Scan for the cell matching the given text and deliver its [x, y] coordinate at center. 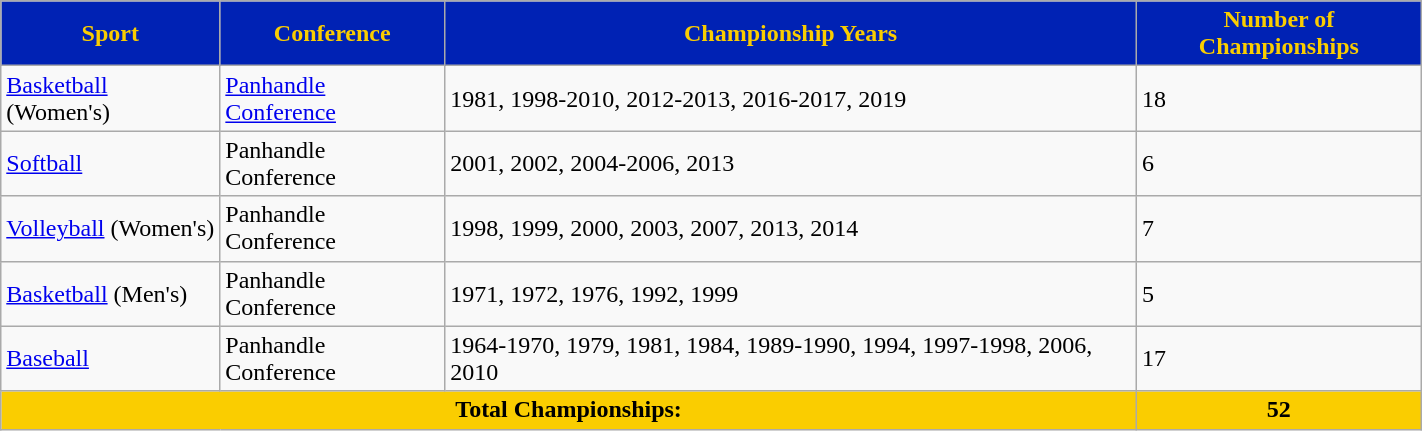
Basketball (Women's) [110, 98]
1981, 1998-2010, 2012-2013, 2016-2017, 2019 [791, 98]
Championship Years [791, 34]
Total Championships: [569, 410]
Baseball [110, 358]
Softball [110, 164]
7 [1278, 228]
17 [1278, 358]
1971, 1972, 1976, 1992, 1999 [791, 294]
Volleyball (Women's) [110, 228]
Conference [332, 34]
1964-1970, 1979, 1981, 1984, 1989-1990, 1994, 1997-1998, 2006, 2010 [791, 358]
Number of Championships [1278, 34]
1998, 1999, 2000, 2003, 2007, 2013, 2014 [791, 228]
5 [1278, 294]
6 [1278, 164]
Sport [110, 34]
2001, 2002, 2004-2006, 2013 [791, 164]
52 [1278, 410]
Basketball (Men's) [110, 294]
18 [1278, 98]
